Scan for the cell matching the given text and deliver its [x, y] coordinate at center. 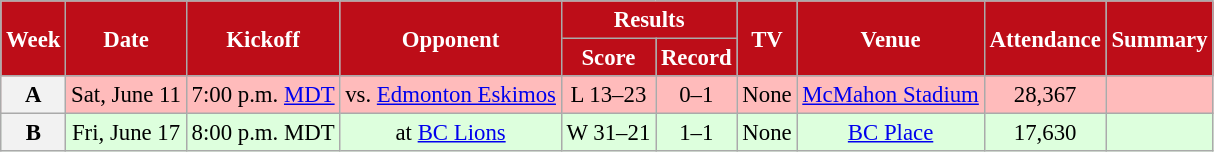
Week [34, 38]
TV [767, 38]
Results [649, 20]
Record [696, 58]
Summary [1160, 38]
Kickoff [263, 38]
7:00 p.m. MDT [263, 95]
Sat, June 11 [126, 95]
B [34, 133]
Attendance [1045, 38]
8:00 p.m. MDT [263, 133]
28,367 [1045, 95]
W 31–21 [608, 133]
Opponent [450, 38]
at BC Lions [450, 133]
Venue [890, 38]
BC Place [890, 133]
Date [126, 38]
1–1 [696, 133]
vs. Edmonton Eskimos [450, 95]
McMahon Stadium [890, 95]
A [34, 95]
17,630 [1045, 133]
L 13–23 [608, 95]
Fri, June 17 [126, 133]
Score [608, 58]
0–1 [696, 95]
